Search for the cell housing the specified text and yield its [x, y] center coordinate. 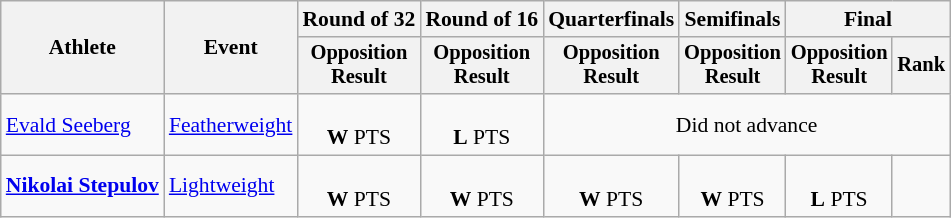
Final [868, 19]
Semifinals [732, 19]
Round of 32 [358, 19]
Lightweight [231, 186]
Did not advance [746, 124]
Quarterfinals [611, 19]
Round of 16 [482, 19]
Athlete [82, 48]
Featherweight [231, 124]
Event [231, 48]
Rank [921, 66]
Nikolai Stepulov [82, 186]
Evald Seeberg [82, 124]
